Return the (x, y) coordinate for the center point of the cell that contains the specified text.  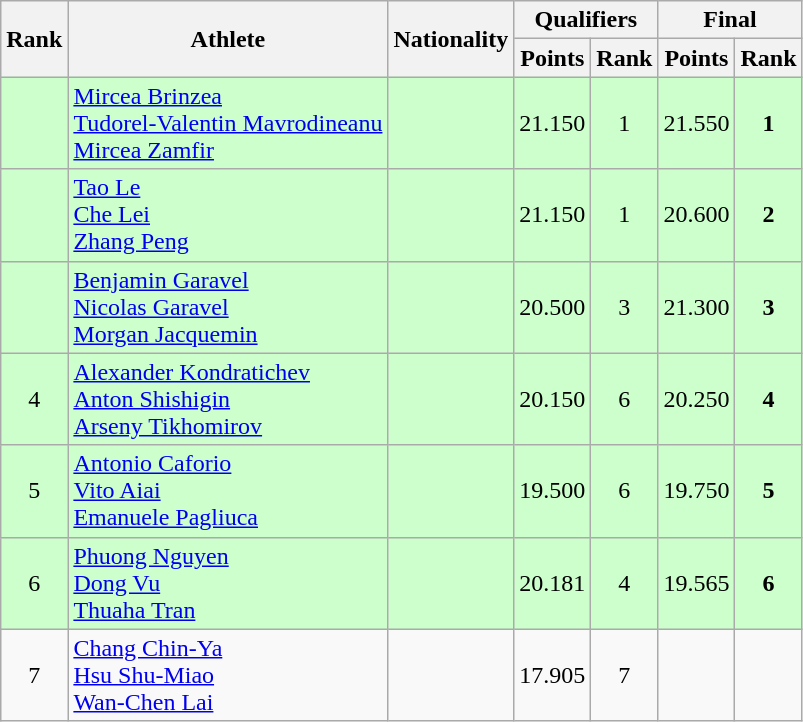
17.905 (552, 675)
Phuong NguyenDong VuThuaha Tran (228, 583)
21.300 (696, 307)
Nationality (451, 39)
20.181 (552, 583)
21.550 (696, 123)
Alexander KondratichevAnton ShishiginArseny Tikhomirov (228, 399)
Mircea BrinzeaTudorel-Valentin MavrodineanuMircea Zamfir (228, 123)
19.750 (696, 491)
Final (730, 20)
Chang Chin-YaHsu Shu-MiaoWan-Chen Lai (228, 675)
19.500 (552, 491)
Qualifiers (586, 20)
20.500 (552, 307)
2 (768, 215)
Tao LeChe LeiZhang Peng (228, 215)
Benjamin GaravelNicolas GaravelMorgan Jacquemin (228, 307)
Antonio CaforioVito AiaiEmanuele Pagliuca (228, 491)
19.565 (696, 583)
20.600 (696, 215)
Athlete (228, 39)
20.250 (696, 399)
20.150 (552, 399)
